Identify which cell holds the provided text, then report its [X, Y] central coordinate. 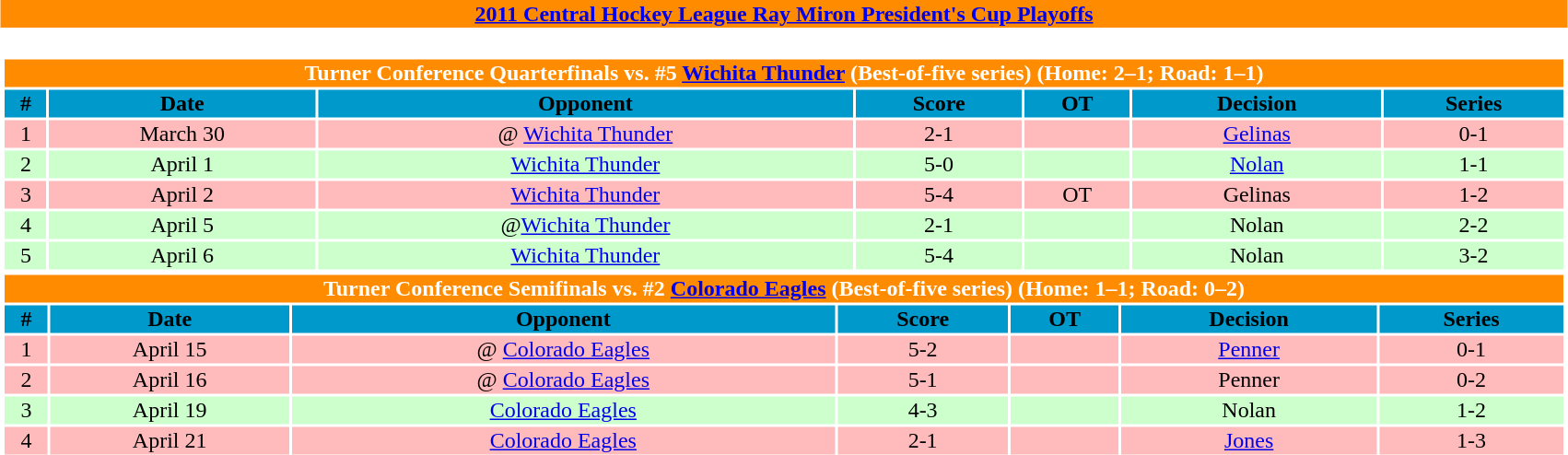
March 30 [182, 134]
Jones [1249, 441]
@Wichita Thunder [586, 226]
4-3 [923, 410]
April 5 [182, 226]
5-1 [923, 380]
5 [26, 255]
1-1 [1474, 165]
3-2 [1474, 255]
April 6 [182, 255]
0-2 [1470, 380]
April 1 [182, 165]
2011 Central Hockey League Ray Miron President's Cup Playoffs [784, 14]
5-2 [923, 349]
April 21 [170, 441]
April 19 [170, 410]
2-2 [1474, 226]
5-0 [940, 165]
April 16 [170, 380]
Turner Conference Quarterfinals vs. #5 Wichita Thunder (Best-of-five series) (Home: 2–1; Road: 1–1) [783, 73]
Turner Conference Semifinals vs. #2 Colorado Eagles (Best-of-five series) (Home: 1–1; Road: 0–2) [783, 288]
1-3 [1470, 441]
@ Wichita Thunder [586, 134]
April 2 [182, 194]
April 15 [170, 349]
